Scan for the cell matching the given text and deliver its (X, Y) coordinate at center. 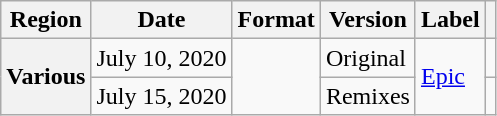
Remixes (368, 96)
Label (450, 20)
July 10, 2020 (162, 58)
Various (46, 77)
Region (46, 20)
Original (368, 58)
Date (162, 20)
Format (276, 20)
July 15, 2020 (162, 96)
Version (368, 20)
Epic (450, 77)
